Extract the [X, Y] coordinate from the center of the cell holding the provided text.  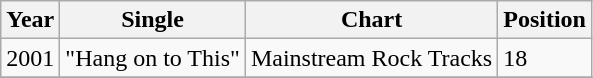
2001 [30, 58]
Year [30, 20]
Chart [371, 20]
18 [545, 58]
"Hang on to This" [153, 58]
Single [153, 20]
Mainstream Rock Tracks [371, 58]
Position [545, 20]
